From the cell containing the given text, extract its center point as (x, y) coordinate. 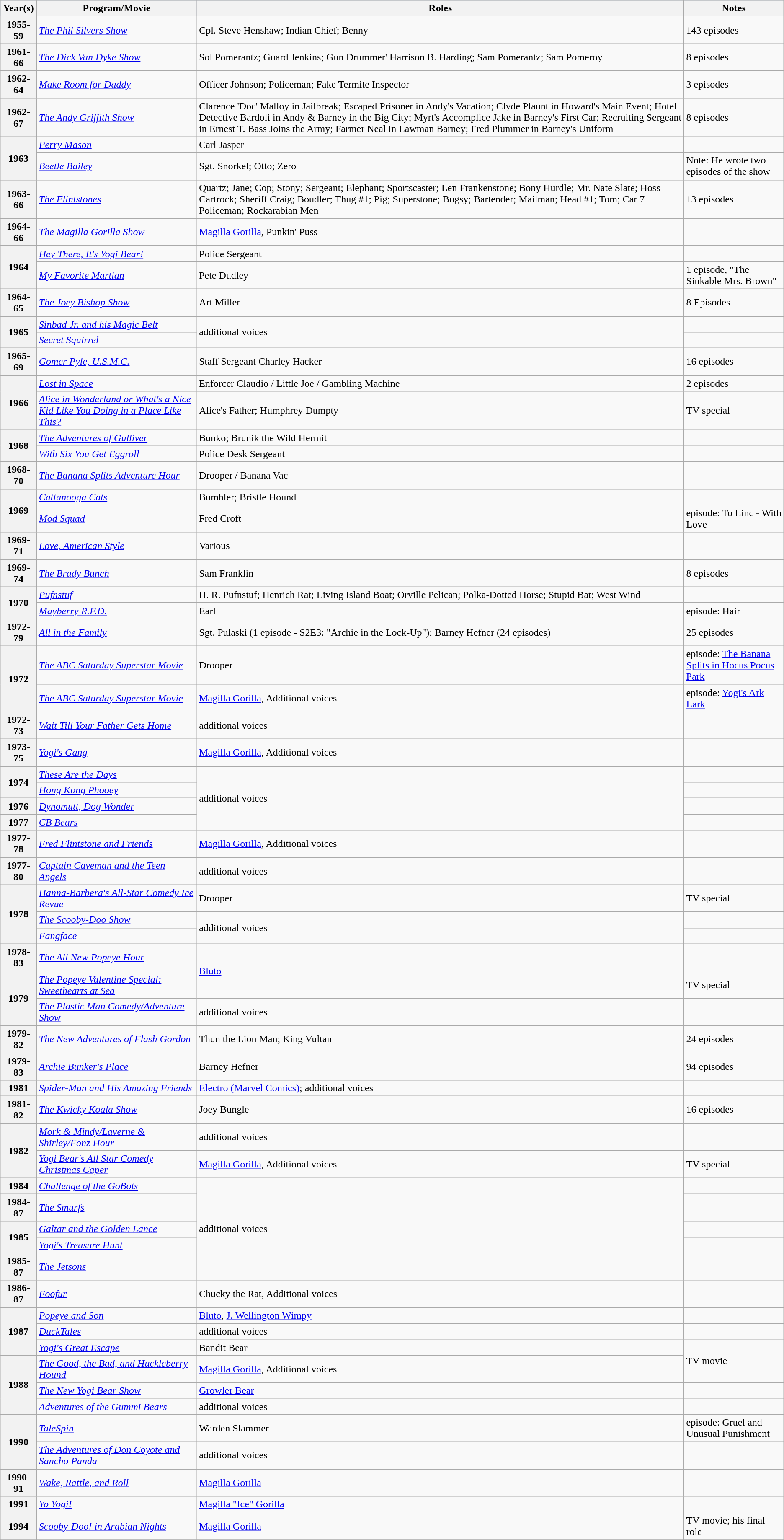
Pete Dudley (441, 275)
The Banana Splits Adventure Hour (116, 475)
Perry Mason (116, 145)
Note: He wrote two episodes of the show (734, 166)
1972-79 (18, 632)
Yogi's Great Escape (116, 1347)
The All New Popeye Hour (116, 957)
Hanna-Barbera's All-Star Comedy Ice Revue (116, 898)
Sol Pomerantz; Guard Jenkins; Gun Drummer' Harrison B. Harding; Sam Pomerantz; Sam Pomeroy (441, 57)
1978-83 (18, 957)
The Popeye Valentine Special: Sweethearts at Sea (116, 985)
Barney Hefner (441, 1066)
Yogi's Gang (116, 753)
Program/Movie (116, 8)
1985 (18, 1237)
1991 (18, 1504)
1990-91 (18, 1483)
Art Miller (441, 303)
My Favorite Martian (116, 275)
1965 (18, 332)
1962-64 (18, 85)
1966 (18, 403)
1970 (18, 603)
The Plastic Man Comedy/Adventure Show (116, 1012)
Bunko; Brunik the Wild Hermit (441, 438)
Alice's Father; Humphrey Dumpty (441, 411)
The Smurfs (116, 1208)
The Dick Van Dyke Show (116, 57)
Lost in Space (116, 383)
1973-75 (18, 753)
1981 (18, 1088)
Mod Squad (116, 519)
episode: To Linc - With Love (734, 519)
Electro (Marvel Comics); additional voices (441, 1088)
Joey Bungle (441, 1110)
DuckTales (116, 1331)
1979 (18, 998)
Magilla "Ice" Gorilla (441, 1504)
episode: The Banana Splits in Hocus Pocus Park (734, 665)
Bluto, J. Wellington Wimpy (441, 1315)
episode: Yogi's Ark Lark (734, 698)
episode: Hair (734, 611)
All in the Family (116, 632)
1979-82 (18, 1039)
1978 (18, 914)
Yogi Bear's All Star Comedy Christmas Caper (116, 1164)
24 episodes (734, 1039)
Beetle Bailey (116, 166)
3 episodes (734, 85)
Mork & Mindy/Laverne & Shirley/Fonz Hour (116, 1137)
1964-65 (18, 303)
1985-87 (18, 1266)
The Kwicky Koala Show (116, 1110)
Thun the Lion Man; King Vultan (441, 1039)
Galtar and the Golden Lance (116, 1229)
Sgt. Pulaski (1 episode - S2E3: "Archie in the Lock-Up"); Barney Hefner (24 episodes) (441, 632)
Wake, Rattle, and Roll (116, 1483)
Police Sergeant (441, 254)
The Flintstones (116, 199)
Drooper / Banana Vac (441, 475)
The Brady Bunch (116, 573)
Carl Jasper (441, 145)
1977 (18, 822)
Yo Yogi! (116, 1504)
Magilla Gorilla, Punkin' Puss (441, 232)
Fangface (116, 936)
1976 (18, 806)
Secret Squirrel (116, 340)
Fred Croft (441, 519)
1977-80 (18, 871)
Mayberry R.F.D. (116, 611)
Warden Slammer (441, 1428)
Officer Johnson; Policeman; Fake Termite Inspector (441, 85)
The Magilla Gorilla Show (116, 232)
Foofur (116, 1294)
1977-78 (18, 844)
1955-59 (18, 30)
Bluto (441, 971)
1987 (18, 1331)
1990 (18, 1442)
Wait Till Your Father Gets Home (116, 726)
1988 (18, 1385)
1969-71 (18, 546)
Scooby-Doo! in Arabian Nights (116, 1526)
Various (441, 546)
Popeye and Son (116, 1315)
Make Room for Daddy (116, 85)
1981-82 (18, 1110)
The Phil Silvers Show (116, 30)
Police Desk Sergeant (441, 454)
Year(s) (18, 8)
94 episodes (734, 1066)
Staff Sergeant Charley Hacker (441, 362)
1972-73 (18, 726)
Notes (734, 8)
1994 (18, 1526)
The Good, the Bad, and Huckleberry Hound (116, 1369)
Chucky the Rat, Additional voices (441, 1294)
1968 (18, 446)
The Jetsons (116, 1266)
Gomer Pyle, U.S.M.C. (116, 362)
Hong Kong Phooey (116, 790)
Yogi's Treasure Hunt (116, 1245)
Fred Flintstone and Friends (116, 844)
Roles (441, 8)
Enforcer Claudio / Little Joe / Gambling Machine (441, 383)
TV movie (734, 1361)
1984 (18, 1186)
1965-69 (18, 362)
1984-87 (18, 1208)
TaleSpin (116, 1428)
Captain Caveman and the Teen Angels (116, 871)
The Scooby-Doo Show (116, 920)
CB Bears (116, 822)
The Adventures of Don Coyote and Sancho Panda (116, 1456)
Sgt. Snorkel; Otto; Zero (441, 166)
The Adventures of Gulliver (116, 438)
1962-67 (18, 117)
1972 (18, 679)
Sinbad Jr. and his Magic Belt (116, 324)
Challenge of the GoBots (116, 1186)
8 Episodes (734, 303)
1969-74 (18, 573)
143 episodes (734, 30)
13 episodes (734, 199)
Love, American Style (116, 546)
1963 (18, 158)
TV movie; his final role (734, 1526)
2 episodes (734, 383)
1963-66 (18, 199)
These Are the Days (116, 774)
Cattanooga Cats (116, 497)
1979-83 (18, 1066)
1974 (18, 782)
Alice in Wonderland or What's a Nice Kid Like You Doing in a Place Like This? (116, 411)
1 episode, "The Sinkable Mrs. Brown" (734, 275)
Growler Bear (441, 1390)
episode: Gruel and Unusual Punishment (734, 1428)
With Six You Get Eggroll (116, 454)
The Andy Griffith Show (116, 117)
1964-66 (18, 232)
1986-87 (18, 1294)
1968-70 (18, 475)
1964 (18, 267)
The New Yogi Bear Show (116, 1390)
25 episodes (734, 632)
Bandit Bear (441, 1347)
Dynomutt, Dog Wonder (116, 806)
Spider-Man and His Amazing Friends (116, 1088)
Bumbler; Bristle Hound (441, 497)
The New Adventures of Flash Gordon (116, 1039)
The Joey Bishop Show (116, 303)
1982 (18, 1151)
Pufnstuf (116, 595)
Adventures of the Gummi Bears (116, 1407)
1969 (18, 510)
H. R. Pufnstuf; Henrich Rat; Living Island Boat; Orville Pelican; Polka-Dotted Horse; Stupid Bat; West Wind (441, 595)
1961-66 (18, 57)
Sam Franklin (441, 573)
Cpl. Steve Henshaw; Indian Chief; Benny (441, 30)
Archie Bunker's Place (116, 1066)
Earl (441, 611)
Hey There, It's Yogi Bear! (116, 254)
